Locate the cell with the specified text and output its (X, Y) center coordinate. 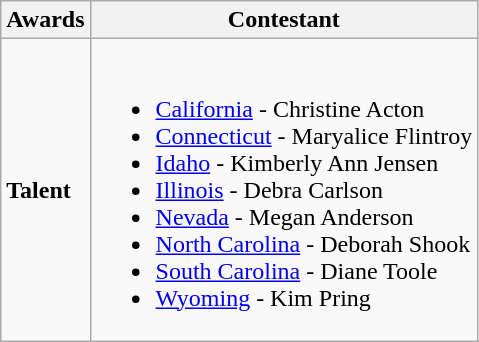
Contestant (284, 20)
Talent (46, 190)
Awards (46, 20)
